Provide the [X, Y] coordinate of the cell's center where the given text is located.  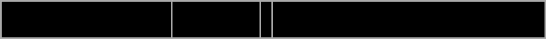
Minnesota State University [409, 20]
Haley Northcote [86, 20]
Defense [216, 20]
